Determine the (X, Y) coordinate at the center of the cell enclosing the given text.  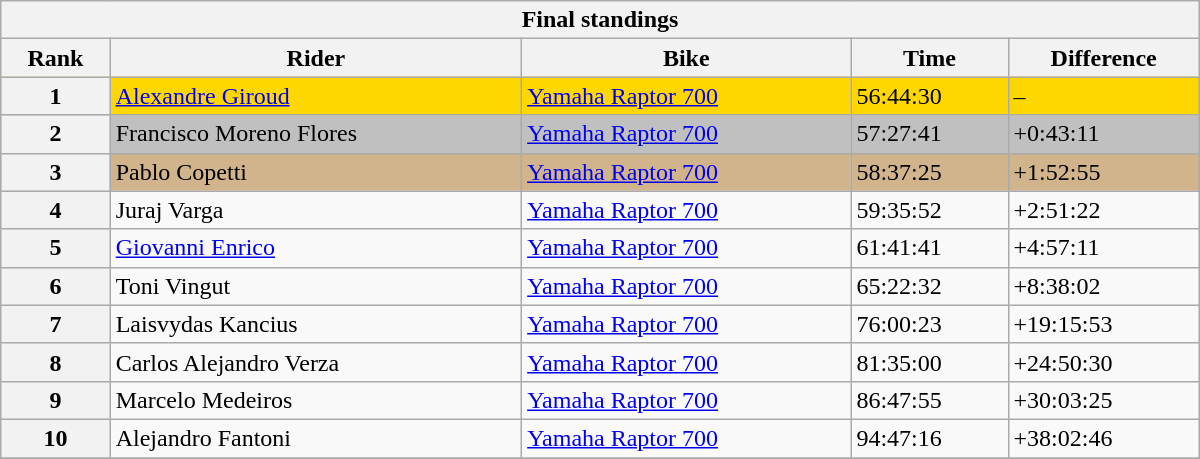
Alejandro Fantoni (316, 438)
56:44:30 (930, 96)
86:47:55 (930, 400)
7 (56, 324)
– (1104, 96)
+2:51:22 (1104, 210)
2 (56, 134)
Alexandre Giroud (316, 96)
+8:38:02 (1104, 286)
Rider (316, 58)
Francisco Moreno Flores (316, 134)
Marcelo Medeiros (316, 400)
76:00:23 (930, 324)
Pablo Copetti (316, 172)
9 (56, 400)
Toni Vingut (316, 286)
61:41:41 (930, 248)
+0:43:11 (1104, 134)
10 (56, 438)
65:22:32 (930, 286)
6 (56, 286)
Time (930, 58)
58:37:25 (930, 172)
59:35:52 (930, 210)
Rank (56, 58)
+4:57:11 (1104, 248)
Bike (686, 58)
1 (56, 96)
Carlos Alejandro Verza (316, 362)
+38:02:46 (1104, 438)
Giovanni Enrico (316, 248)
Difference (1104, 58)
3 (56, 172)
+24:50:30 (1104, 362)
8 (56, 362)
Laisvydas Kancius (316, 324)
+19:15:53 (1104, 324)
4 (56, 210)
5 (56, 248)
Final standings (600, 20)
57:27:41 (930, 134)
81:35:00 (930, 362)
Juraj Varga (316, 210)
+1:52:55 (1104, 172)
+30:03:25 (1104, 400)
94:47:16 (930, 438)
